Extract the (x, y) coordinate from the center of the cell holding the provided text.  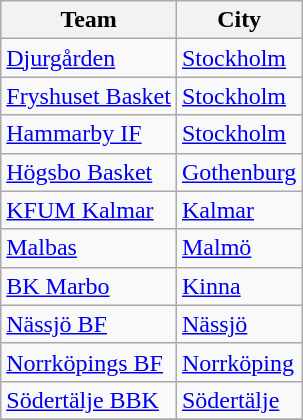
Djurgården (89, 58)
Södertälje (238, 400)
Södertälje BBK (89, 400)
Kinna (238, 286)
Nässjö BF (89, 324)
KFUM Kalmar (89, 210)
Kalmar (238, 210)
Norrköpings BF (89, 362)
Malbas (89, 248)
BK Marbo (89, 286)
City (238, 20)
Hammarby IF (89, 134)
Högsbo Basket (89, 172)
Gothenburg (238, 172)
Team (89, 20)
Malmö (238, 248)
Fryshuset Basket (89, 96)
Nässjö (238, 324)
Norrköping (238, 362)
